Find where the given text appears and provide that cell's center as [X, Y] coordinate. 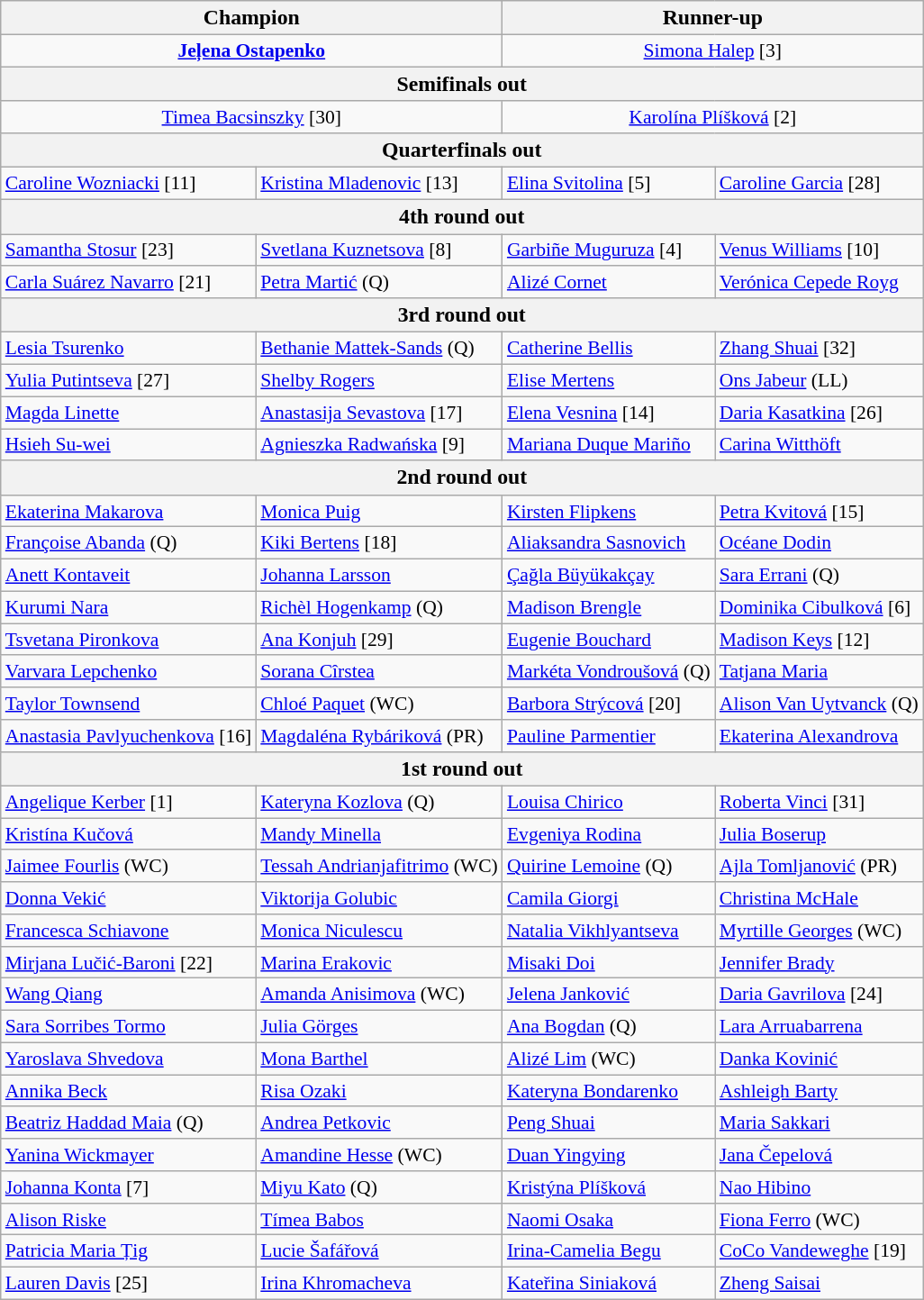
Alizé Lim (WC) [609, 1059]
Aliaksandra Sasnovich [609, 543]
Karolína Plíšková [2] [713, 118]
Tatjana Maria [820, 672]
Anastasia Pavlyuchenkova [16] [129, 736]
Risa Ozaki [379, 1091]
Tímea Babos [379, 1220]
Naomi Osaka [609, 1220]
Yaroslava Shvedova [129, 1059]
Lucie Šafářová [379, 1251]
Johanna Larsson [379, 576]
Andrea Petkovic [379, 1123]
Kateryna Bondarenko [609, 1091]
Camila Giorgi [609, 898]
Madison Keys [12] [820, 640]
Mirjana Lučić-Baroni [22] [129, 963]
Amanda Anisimova (WC) [379, 995]
Yulia Putintseva [27] [129, 381]
Tessah Andrianjafitrimo (WC) [379, 867]
Kirsten Flipkens [609, 512]
Caroline Garcia [28] [820, 184]
Fiona Ferro (WC) [820, 1220]
Elina Svitolina [5] [609, 184]
Hsieh Su-wei [129, 445]
Lauren Davis [25] [129, 1284]
Mandy Minella [379, 834]
Zheng Saisai [820, 1284]
Madison Brengle [609, 607]
Ana Konjuh [29] [379, 640]
Carina Witthöft [820, 445]
Jennifer Brady [820, 963]
Irina-Camelia Begu [609, 1251]
Champion [252, 18]
Garbiñe Muguruza [4] [609, 250]
Bethanie Mattek-Sands (Q) [379, 349]
Lara Arruabarrena [820, 1027]
Ashleigh Barty [820, 1091]
Evgeniya Rodina [609, 834]
Carla Suárez Navarro [21] [129, 283]
CoCo Vandeweghe [19] [820, 1251]
Anett Kontaveit [129, 576]
Kateřina Siniaková [609, 1284]
Sorana Cîrstea [379, 672]
Jelena Janković [609, 995]
Julia Görges [379, 1027]
Annika Beck [129, 1091]
Kateryna Kozlova (Q) [379, 803]
Runner-up [713, 18]
Maria Sakkari [820, 1123]
Alison Riske [129, 1220]
Miyu Kato (Q) [379, 1187]
Agnieszka Radwańska [9] [379, 445]
Magda Linette [129, 413]
Francesca Schiavone [129, 931]
Sara Sorribes Tormo [129, 1027]
Petra Kvitová [15] [820, 512]
Myrtille Georges (WC) [820, 931]
Johanna Konta [7] [129, 1187]
Océane Dodin [820, 543]
Danka Kovinić [820, 1059]
Svetlana Kuznetsova [8] [379, 250]
Louisa Chirico [609, 803]
Samantha Stosur [23] [129, 250]
Natalia Vikhlyantseva [609, 931]
Magdaléna Rybáriková (PR) [379, 736]
Amandine Hesse (WC) [379, 1155]
Peng Shuai [609, 1123]
Tsvetana Pironkova [129, 640]
Simona Halep [3] [713, 51]
Beatriz Haddad Maia (Q) [129, 1123]
Kristina Mladenovic [13] [379, 184]
Monica Niculescu [379, 931]
Kristína Kučová [129, 834]
Wang Qiang [129, 995]
Ons Jabeur (LL) [820, 381]
Patricia Maria Țig [129, 1251]
4th round out [462, 217]
Richèl Hogenkamp (Q) [379, 607]
Jana Čepelová [820, 1155]
Kurumi Nara [129, 607]
Jeļena Ostapenko [252, 51]
Irina Khromacheva [379, 1284]
Kristýna Plíšková [609, 1187]
Dominika Cibulková [6] [820, 607]
Daria Kasatkina [26] [820, 413]
Angelique Kerber [1] [129, 803]
Semifinals out [462, 85]
2nd round out [462, 478]
Ekaterina Alexandrova [820, 736]
Monica Puig [379, 512]
Barbora Strýcová [20] [609, 704]
Petra Martić (Q) [379, 283]
Quirine Lemoine (Q) [609, 867]
Donna Vekić [129, 898]
Elise Mertens [609, 381]
3rd round out [462, 315]
Françoise Abanda (Q) [129, 543]
Viktorija Golubic [379, 898]
Sara Errani (Q) [820, 576]
Chloé Paquet (WC) [379, 704]
Zhang Shuai [32] [820, 349]
Alizé Cornet [609, 283]
Kiki Bertens [18] [379, 543]
Pauline Parmentier [609, 736]
Markéta Vondroušová (Q) [609, 672]
Christina McHale [820, 898]
Venus Williams [10] [820, 250]
Catherine Bellis [609, 349]
Duan Yingying [609, 1155]
Jaimee Fourlis (WC) [129, 867]
Verónica Cepede Royg [820, 283]
Mona Barthel [379, 1059]
Ajla Tomljanović (PR) [820, 867]
Marina Erakovic [379, 963]
Nao Hibino [820, 1187]
Quarterfinals out [462, 150]
Ekaterina Makarova [129, 512]
Anastasija Sevastova [17] [379, 413]
Julia Boserup [820, 834]
1st round out [462, 769]
Misaki Doi [609, 963]
Eugenie Bouchard [609, 640]
Çağla Büyükakçay [609, 576]
Ana Bogdan (Q) [609, 1027]
Yanina Wickmayer [129, 1155]
Lesia Tsurenko [129, 349]
Roberta Vinci [31] [820, 803]
Timea Bacsinszky [30] [252, 118]
Alison Van Uytvanck (Q) [820, 704]
Shelby Rogers [379, 381]
Elena Vesnina [14] [609, 413]
Daria Gavrilova [24] [820, 995]
Taylor Townsend [129, 704]
Caroline Wozniacki [11] [129, 184]
Mariana Duque Mariño [609, 445]
Varvara Lepchenko [129, 672]
